Return [x, y] of the center of cell containing provided text 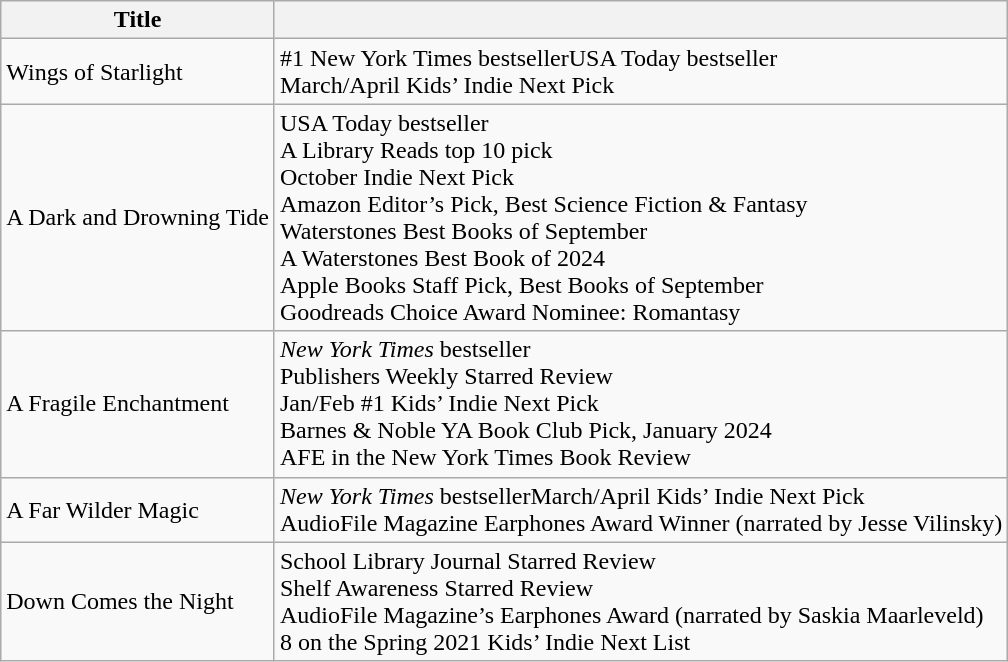
A Dark and Drowning Tide [138, 218]
New York Times bestsellerMarch/April Kids’ Indie Next PickAudioFile Magazine Earphones Award Winner (narrated by Jesse Vilinsky) [640, 510]
Wings of Starlight [138, 72]
A Fragile Enchantment [138, 404]
Title [138, 20]
#1 New York Times bestsellerUSA Today bestsellerMarch/April Kids’ Indie Next Pick [640, 72]
A Far Wilder Magic [138, 510]
Down Comes the Night [138, 602]
